Return the (x, y) coordinate for the center point of the cell that contains the specified text.  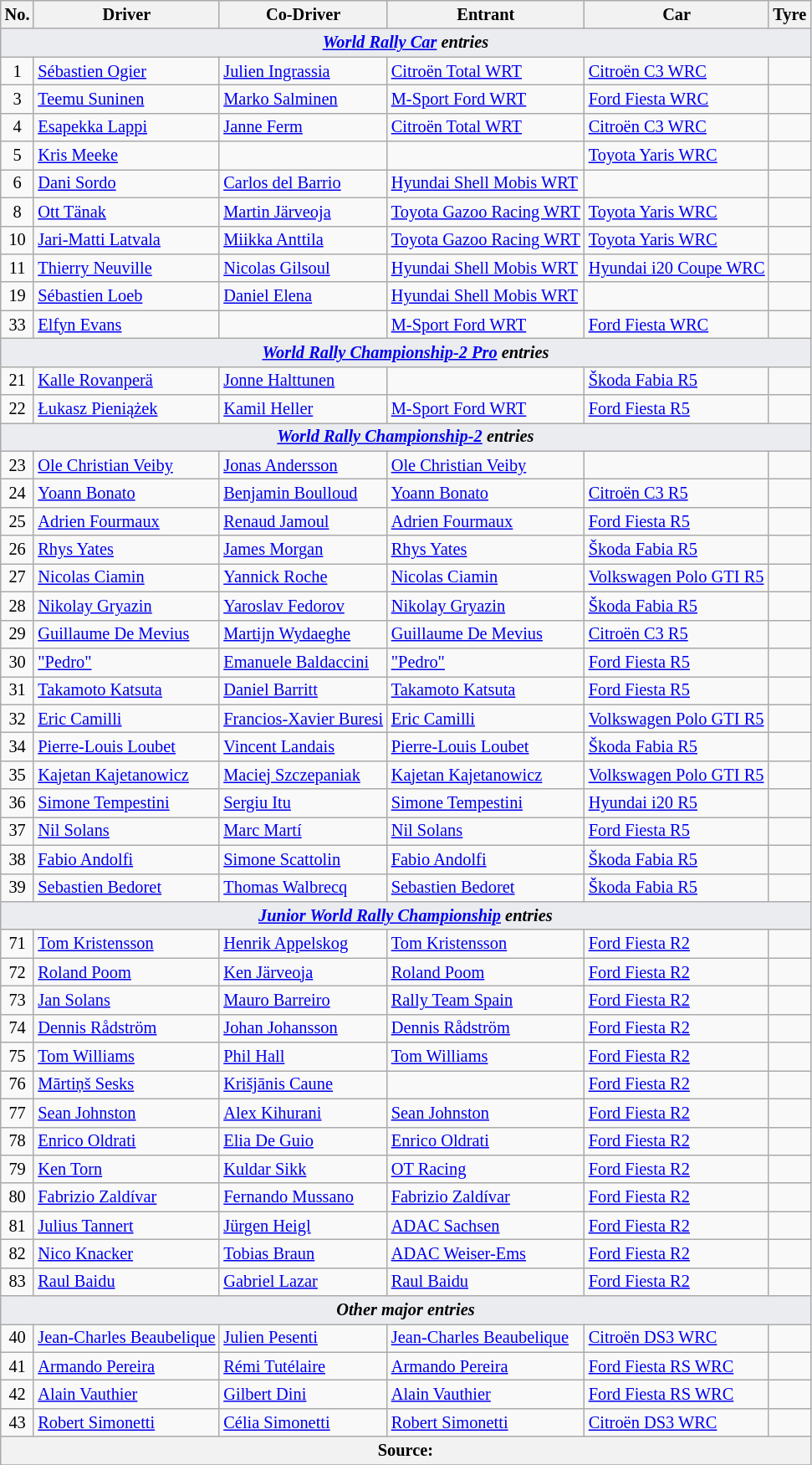
OT Racing (486, 1169)
Mauro Barreiro (303, 1000)
Janne Ferm (303, 127)
6 (18, 183)
3 (18, 99)
Kuldar Sikk (303, 1169)
43 (18, 1422)
31 (18, 690)
Célia Simonetti (303, 1422)
Francios-Xavier Buresi (303, 719)
81 (18, 1226)
ADAC Weiser-Ems (486, 1253)
Nico Knacker (126, 1253)
23 (18, 465)
Martijn Wydaeghe (303, 634)
38 (18, 859)
19 (18, 296)
76 (18, 1084)
Miikka Anttila (303, 240)
Jonne Halttunen (303, 381)
Kris Meeke (126, 156)
82 (18, 1253)
Maciej Szczepaniak (303, 775)
World Rally Car entries (406, 43)
Tobias Braun (303, 1253)
33 (18, 325)
Martin Järveoja (303, 212)
Jonas Andersson (303, 465)
27 (18, 577)
Jan Solans (126, 1000)
8 (18, 212)
Junior World Rally Championship entries (406, 915)
No. (18, 14)
Marko Salminen (303, 99)
Krišjānis Caune (303, 1084)
Sébastien Loeb (126, 296)
11 (18, 268)
Ken Torn (126, 1169)
73 (18, 1000)
Łukasz Pieniążek (126, 409)
24 (18, 493)
Carlos del Barrio (303, 183)
79 (18, 1169)
ADAC Sachsen (486, 1226)
28 (18, 606)
Gabriel Lazar (303, 1282)
1 (18, 71)
Elia De Guio (303, 1141)
Kamil Heller (303, 409)
Source: (406, 1451)
Ken Järveoja (303, 972)
4 (18, 127)
42 (18, 1395)
5 (18, 156)
Kalle Rovanperä (126, 381)
35 (18, 775)
Teemu Suninen (126, 99)
10 (18, 240)
Julien Pesenti (303, 1338)
Hyundai i20 Coupe WRC (677, 268)
41 (18, 1366)
Other major entries (406, 1310)
Tyre (789, 14)
72 (18, 972)
Phil Hall (303, 1057)
36 (18, 803)
75 (18, 1057)
World Rally Championship-2 entries (406, 437)
21 (18, 381)
Daniel Elena (303, 296)
74 (18, 1028)
40 (18, 1338)
Elfyn Evans (126, 325)
Mārtiņš Sesks (126, 1084)
Vincent Landais (303, 746)
World Rally Championship-2 Pro entries (406, 352)
Benjamin Boulloud (303, 493)
29 (18, 634)
Gilbert Dini (303, 1395)
Alex Kihurani (303, 1113)
Johan Johansson (303, 1028)
Hyundai i20 R5 (677, 803)
Co-Driver (303, 14)
Fernando Mussano (303, 1197)
Julien Ingrassia (303, 71)
77 (18, 1113)
25 (18, 521)
Emanuele Baldaccini (303, 662)
Thomas Walbrecq (303, 888)
39 (18, 888)
Dani Sordo (126, 183)
71 (18, 944)
26 (18, 550)
Renaud Jamoul (303, 521)
Yannick Roche (303, 577)
Julius Tannert (126, 1226)
Sergiu Itu (303, 803)
34 (18, 746)
Car (677, 14)
Entrant (486, 14)
22 (18, 409)
Yaroslav Fedorov (303, 606)
30 (18, 662)
Jürgen Heigl (303, 1226)
80 (18, 1197)
Jari-Matti Latvala (126, 240)
Marc Martí (303, 831)
Henrik Appelskog (303, 944)
Daniel Barritt (303, 690)
Sébastien Ogier (126, 71)
Nicolas Gilsoul (303, 268)
Ott Tänak (126, 212)
78 (18, 1141)
Thierry Neuville (126, 268)
Driver (126, 14)
32 (18, 719)
Simone Scattolin (303, 859)
Rally Team Spain (486, 1000)
83 (18, 1282)
Rémi Tutélaire (303, 1366)
37 (18, 831)
James Morgan (303, 550)
Esapekka Lappi (126, 127)
